Detect which cell encompasses the target text, then output its (x, y) center coordinate. 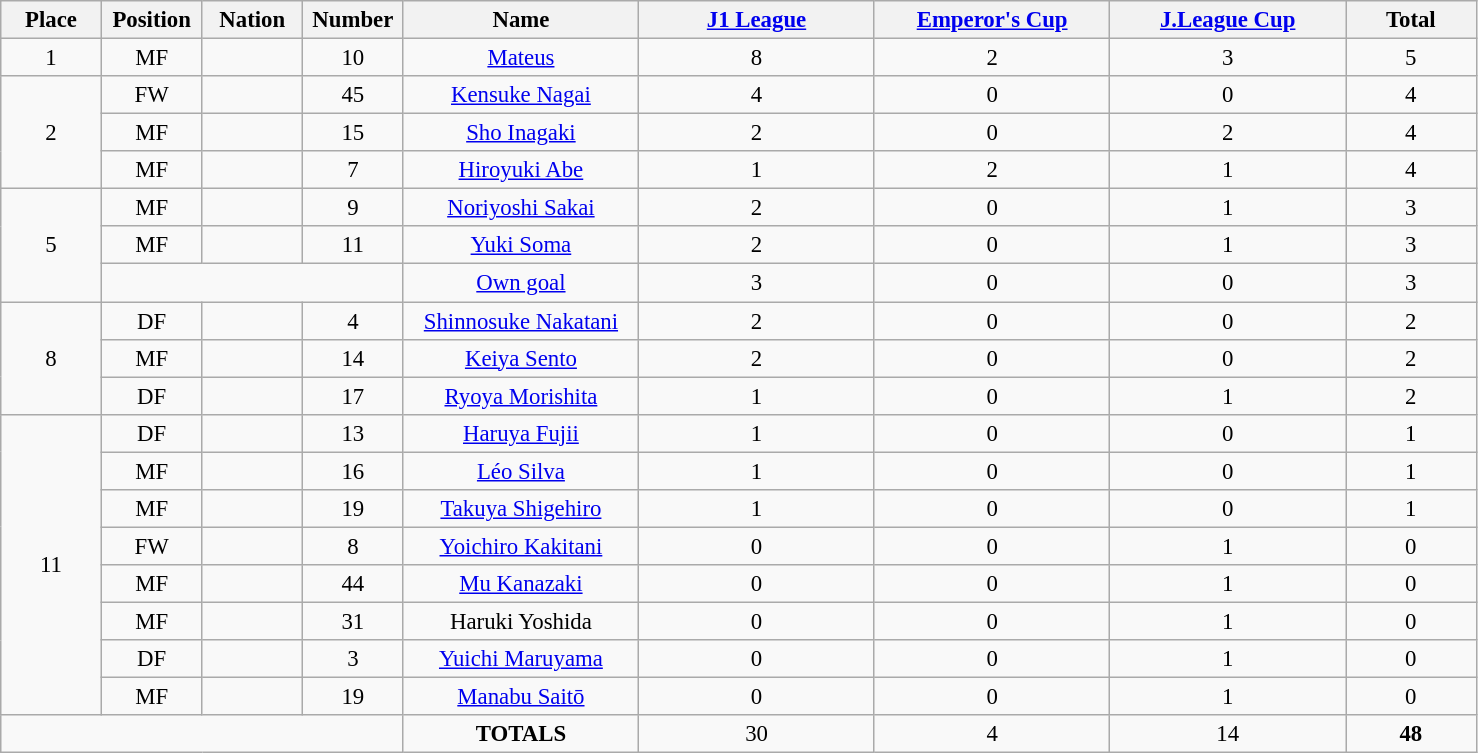
Emperor's Cup (992, 20)
Total (1412, 20)
Place (52, 20)
Yoichiro Kakitani (521, 546)
Haruya Fujii (521, 433)
Yuki Soma (521, 245)
15 (354, 133)
Own goal (521, 283)
16 (354, 471)
Number (354, 20)
J1 League (757, 20)
31 (354, 621)
Ryoya Morishita (521, 396)
44 (354, 584)
TOTALS (521, 734)
Keiya Sento (521, 358)
Kensuke Nagai (521, 95)
Name (521, 20)
Léo Silva (521, 471)
Shinnosuke Nakatani (521, 321)
Manabu Saitō (521, 697)
Haruki Yoshida (521, 621)
Yuichi Maruyama (521, 659)
Nation (252, 20)
17 (354, 396)
Position (152, 20)
Mateus (521, 58)
9 (354, 208)
7 (354, 170)
48 (1412, 734)
J.League Cup (1228, 20)
Sho Inagaki (521, 133)
30 (757, 734)
Mu Kanazaki (521, 584)
13 (354, 433)
10 (354, 58)
Hiroyuki Abe (521, 170)
Takuya Shigehiro (521, 509)
Noriyoshi Sakai (521, 208)
45 (354, 95)
